Pinpoint the cell where the given text exists, returning its (x, y) midpoint coordinate. 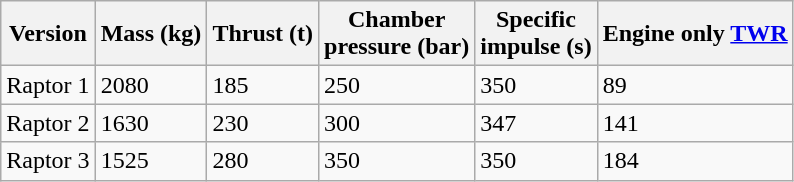
1525 (151, 161)
1630 (151, 123)
347 (536, 123)
2080 (151, 85)
185 (263, 85)
Thrust (t) (263, 34)
Specificimpulse (s) (536, 34)
Raptor 1 (48, 85)
Version (48, 34)
Engine only TWR (695, 34)
280 (263, 161)
141 (695, 123)
230 (263, 123)
89 (695, 85)
Raptor 2 (48, 123)
300 (397, 123)
Chamberpressure (bar) (397, 34)
Raptor 3 (48, 161)
184 (695, 161)
250 (397, 85)
Mass (kg) (151, 34)
